Capture the cell that displays the provided text and extract its (x, y) central coordinate. 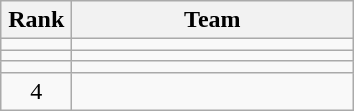
Rank (36, 20)
4 (36, 91)
Team (212, 20)
